Determine the (x, y) coordinate at the center of the cell enclosing the given text.  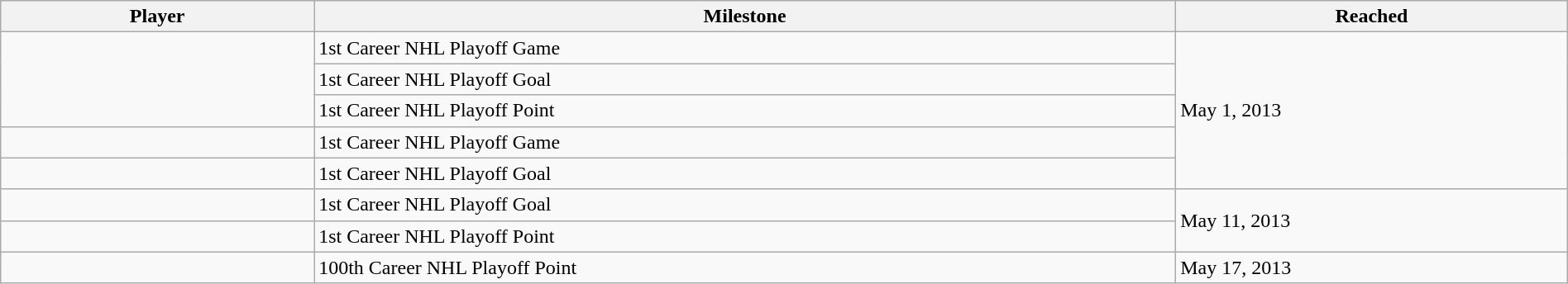
100th Career NHL Playoff Point (745, 267)
Milestone (745, 17)
May 11, 2013 (1372, 220)
May 1, 2013 (1372, 111)
Reached (1372, 17)
May 17, 2013 (1372, 267)
Player (157, 17)
